Return the [x, y] coordinate for the center point of the cell that contains the specified text.  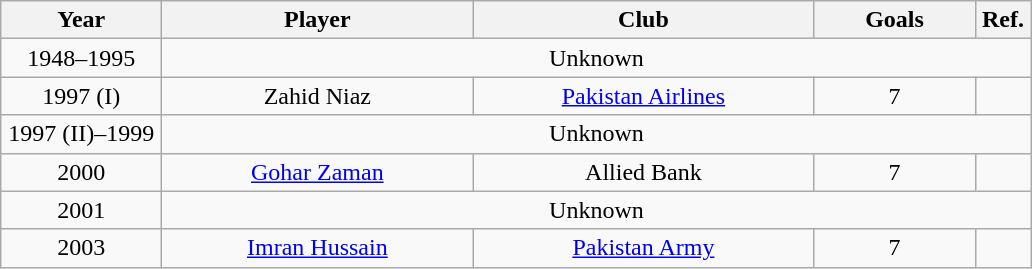
Club [644, 20]
Pakistan Army [644, 248]
Ref. [1003, 20]
Gohar Zaman [318, 172]
Pakistan Airlines [644, 96]
Imran Hussain [318, 248]
Goals [894, 20]
1997 (II)–1999 [82, 134]
2000 [82, 172]
2003 [82, 248]
Player [318, 20]
2001 [82, 210]
1997 (I) [82, 96]
Year [82, 20]
Allied Bank [644, 172]
1948–1995 [82, 58]
Zahid Niaz [318, 96]
